Provide the (x, y) coordinate of the cell's center where the given text is located.  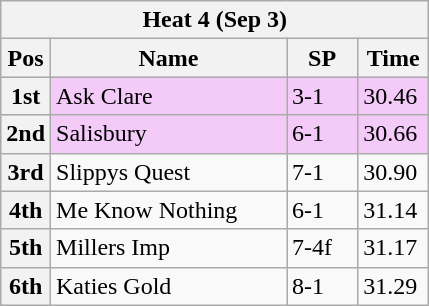
30.66 (394, 134)
Time (394, 58)
3rd (26, 172)
2nd (26, 134)
Katies Gold (169, 286)
7-4f (322, 248)
30.46 (394, 96)
6th (26, 286)
Me Know Nothing (169, 210)
3-1 (322, 96)
SP (322, 58)
1st (26, 96)
Pos (26, 58)
5th (26, 248)
7-1 (322, 172)
31.14 (394, 210)
Salisbury (169, 134)
30.90 (394, 172)
Name (169, 58)
31.29 (394, 286)
Ask Clare (169, 96)
Slippys Quest (169, 172)
Heat 4 (Sep 3) (215, 20)
31.17 (394, 248)
4th (26, 210)
8-1 (322, 286)
Millers Imp (169, 248)
